Provide the [x, y] coordinate of the cell's center where the given text is located.  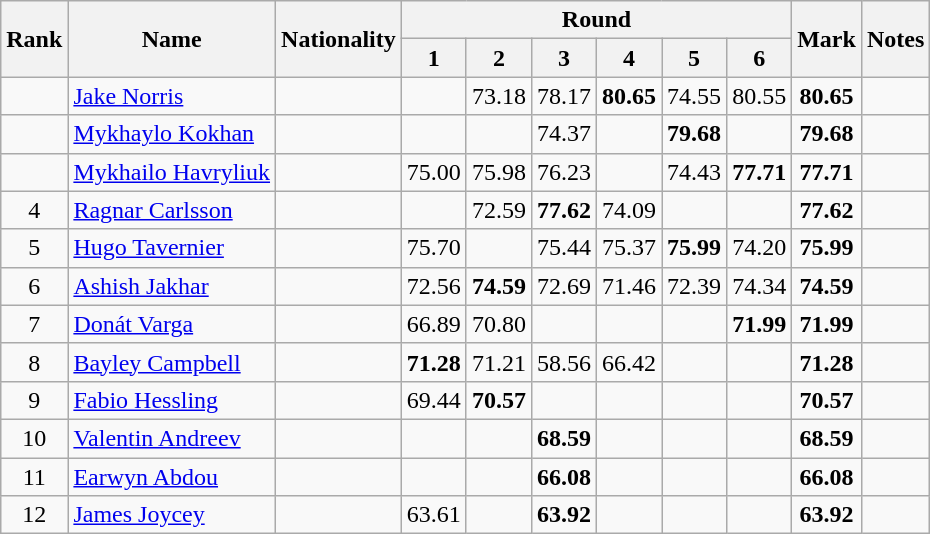
66.89 [434, 324]
75.37 [628, 248]
75.70 [434, 248]
3 [564, 58]
9 [34, 400]
Rank [34, 39]
72.69 [564, 286]
75.00 [434, 172]
1 [434, 58]
74.37 [564, 134]
Name [172, 39]
71.21 [498, 362]
Round [596, 20]
73.18 [498, 96]
Bayley Campbell [172, 362]
72.59 [498, 210]
Jake Norris [172, 96]
10 [34, 438]
66.42 [628, 362]
7 [34, 324]
70.80 [498, 324]
80.55 [760, 96]
Mykhailo Havryliuk [172, 172]
78.17 [564, 96]
2 [498, 58]
James Joycey [172, 515]
Earwyn Abdou [172, 477]
Nationality [339, 39]
Valentin Andreev [172, 438]
69.44 [434, 400]
Hugo Tavernier [172, 248]
74.20 [760, 248]
Notes [895, 39]
58.56 [564, 362]
74.09 [628, 210]
72.39 [694, 286]
75.44 [564, 248]
72.56 [434, 286]
75.98 [498, 172]
Ashish Jakhar [172, 286]
Fabio Hessling [172, 400]
63.61 [434, 515]
8 [34, 362]
Donát Varga [172, 324]
11 [34, 477]
76.23 [564, 172]
74.34 [760, 286]
Ragnar Carlsson [172, 210]
71.46 [628, 286]
Mark [827, 39]
12 [34, 515]
74.43 [694, 172]
74.55 [694, 96]
Mykhaylo Kokhan [172, 134]
